Output the (X, Y) coordinate of the center of the cell containing the given text.  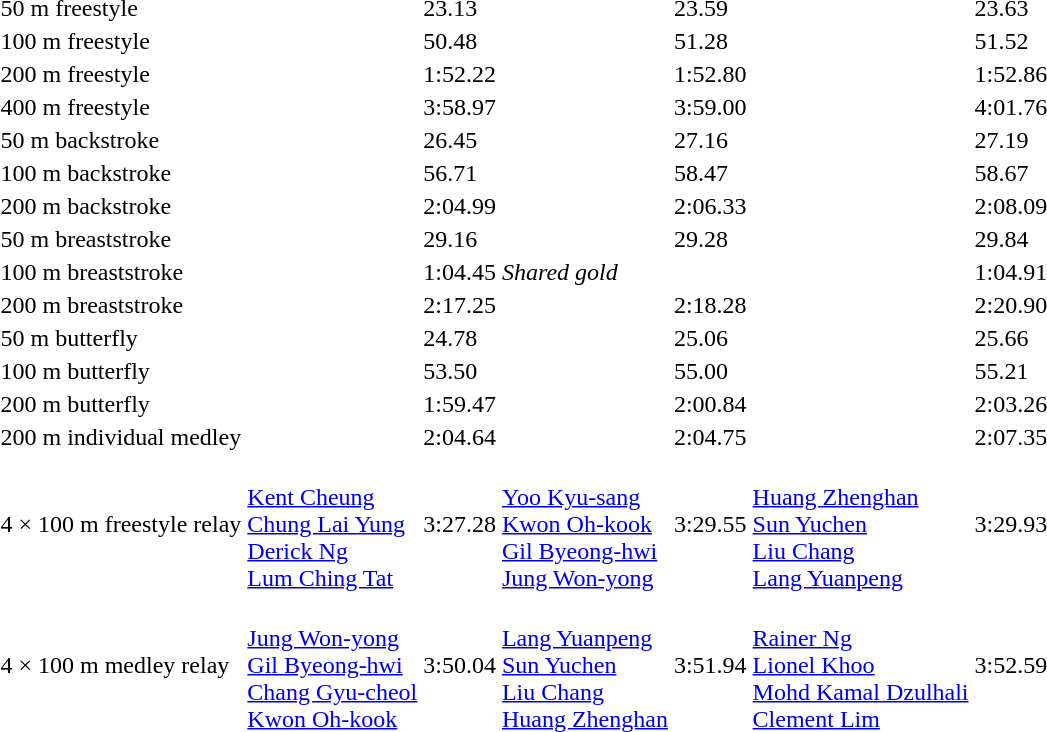
1:52.80 (710, 74)
1:59.47 (460, 404)
29.16 (460, 239)
58.47 (710, 173)
27.16 (710, 140)
Kent CheungChung Lai YungDerick NgLum Ching Tat (332, 524)
Yoo Kyu-sangKwon Oh-kookGil Byeong-hwiJung Won-yong (584, 524)
2:17.25 (460, 305)
53.50 (460, 371)
2:06.33 (710, 206)
2:00.84 (710, 404)
29.28 (710, 239)
Shared gold (584, 272)
25.06 (710, 338)
3:29.55 (710, 524)
51.28 (710, 41)
3:59.00 (710, 107)
56.71 (460, 173)
1:04.45 (460, 272)
2:04.64 (460, 437)
2:04.75 (710, 437)
Huang ZhenghanSun YuchenLiu ChangLang Yuanpeng (860, 524)
3:58.97 (460, 107)
24.78 (460, 338)
26.45 (460, 140)
2:04.99 (460, 206)
55.00 (710, 371)
1:52.22 (460, 74)
50.48 (460, 41)
2:18.28 (710, 305)
3:27.28 (460, 524)
